Capture the cell that displays the provided text and extract its (X, Y) central coordinate. 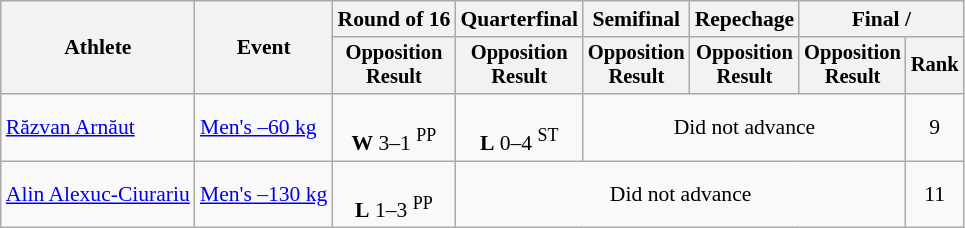
Final / (881, 19)
Rank (935, 66)
Athlete (98, 48)
W 3–1 PP (394, 128)
L 0–4 ST (519, 128)
Alin Alexuc-Ciurariu (98, 194)
Semifinal (636, 19)
Quarterfinal (519, 19)
Men's –130 kg (264, 194)
11 (935, 194)
Răzvan Arnăut (98, 128)
Men's –60 kg (264, 128)
L 1–3 PP (394, 194)
9 (935, 128)
Event (264, 48)
Round of 16 (394, 19)
Repechage (745, 19)
